Return (X, Y) of the center of cell containing provided text 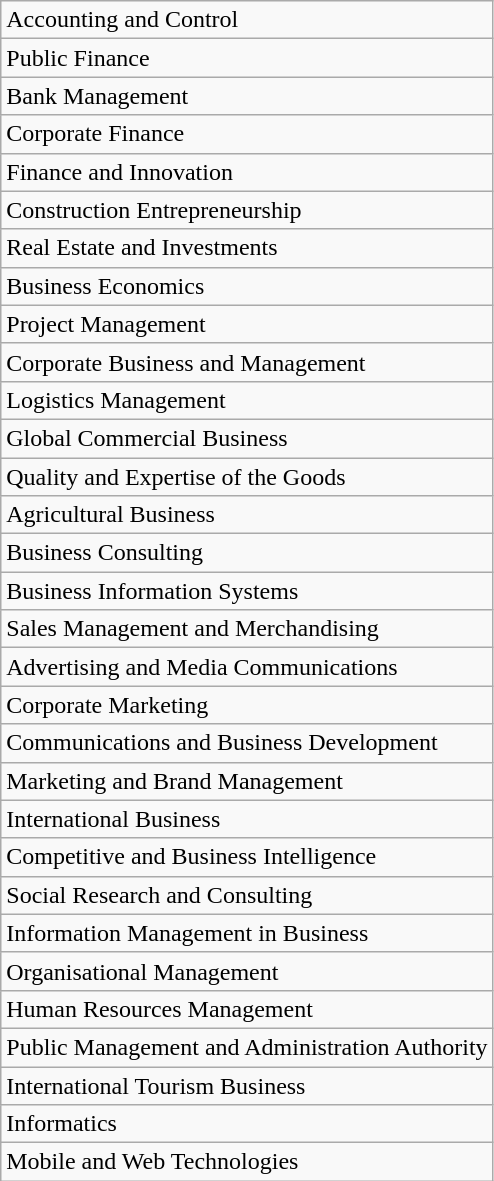
Advertising and Media Communications (247, 667)
Corporate Business and Management (247, 362)
Business Economics (247, 286)
Public Finance (247, 58)
Organisational Management (247, 971)
Global Commercial Business (247, 438)
Project Management (247, 324)
Corporate Finance (247, 134)
Communications and Business Development (247, 743)
International Tourism Business (247, 1085)
Corporate Marketing (247, 705)
Business Information Systems (247, 591)
Informatics (247, 1124)
Competitive and Business Intelligence (247, 857)
Marketing and Brand Management (247, 781)
Quality and Expertise of the Goods (247, 477)
Sales Management and Merchandising (247, 629)
Finance and Innovation (247, 172)
International Business (247, 819)
Human Resources Management (247, 1009)
Business Consulting (247, 553)
Information Management in Business (247, 933)
Public Management and Administration Authority (247, 1047)
Construction Entrepreneurship (247, 210)
Accounting and Control (247, 20)
Bank Management (247, 96)
Real Estate and Investments (247, 248)
Mobile and Web Technologies (247, 1162)
Social Research and Consulting (247, 895)
Logistics Management (247, 400)
Agricultural Business (247, 515)
